Scan for the cell matching the given text and deliver its [x, y] coordinate at center. 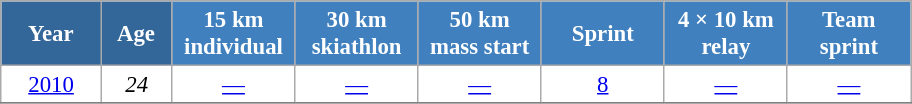
Team sprint [848, 34]
15 km individual [234, 34]
50 km mass start [480, 34]
Sprint [602, 34]
24 [136, 85]
4 × 10 km relay [726, 34]
Year [52, 34]
2010 [52, 85]
30 km skiathlon [356, 34]
8 [602, 85]
Age [136, 34]
